Detect which cell encompasses the target text, then output its (x, y) center coordinate. 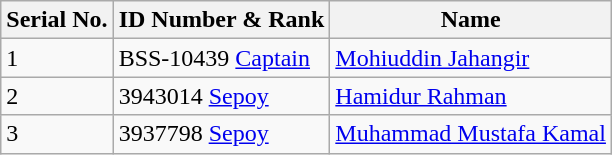
Hamidur Rahman (471, 96)
ID Number & Rank (222, 20)
BSS-10439 Captain (222, 58)
Mohiuddin Jahangir (471, 58)
2 (57, 96)
Serial No. (57, 20)
3 (57, 134)
3943014 Sepoy (222, 96)
3937798 Sepoy (222, 134)
1 (57, 58)
Name (471, 20)
Muhammad Mustafa Kamal (471, 134)
